Capture the cell that displays the provided text and extract its [X, Y] central coordinate. 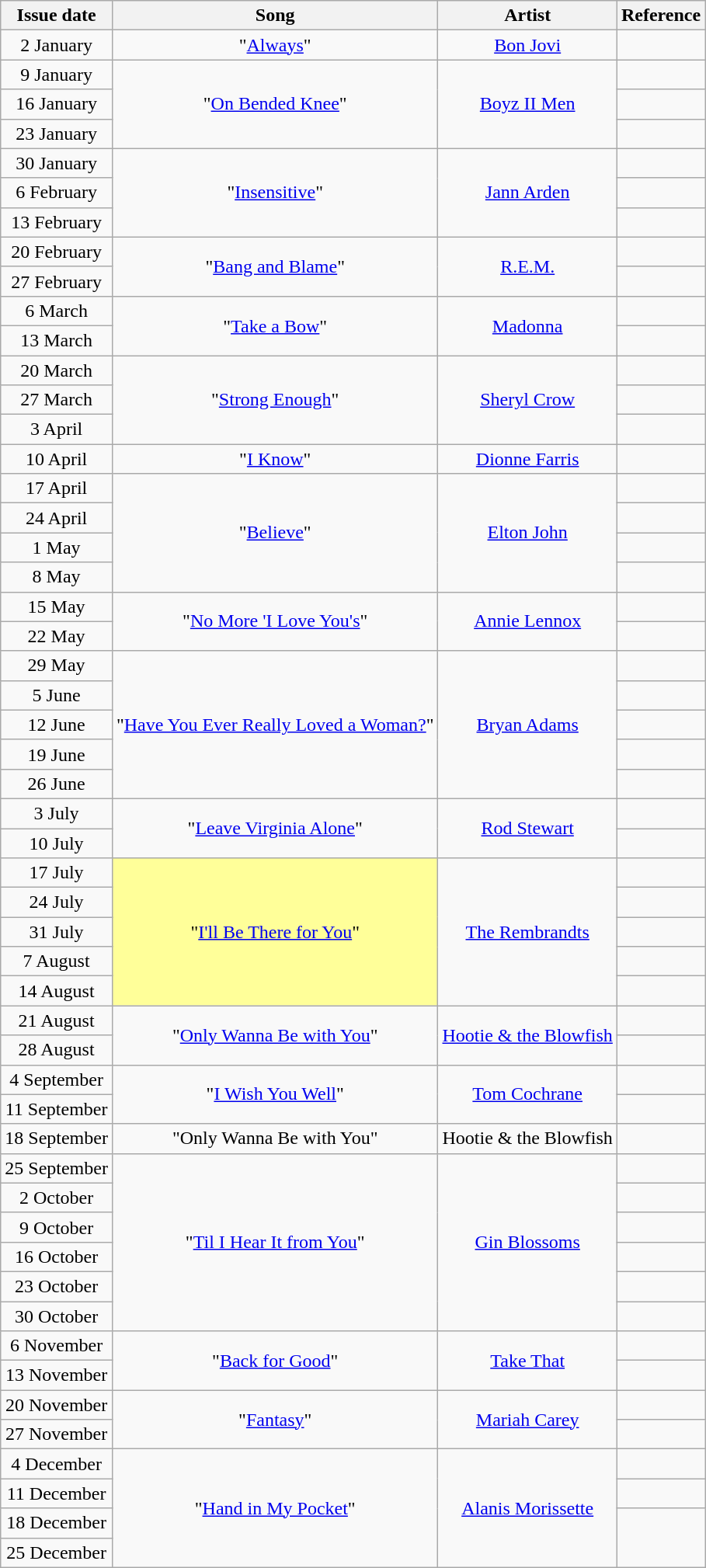
Alanis Morissette [527, 1508]
13 March [57, 340]
6 March [57, 311]
24 July [57, 902]
17 July [57, 873]
9 January [57, 75]
"Hand in My Pocket" [275, 1508]
Boyz II Men [527, 104]
"Take a Bow" [275, 325]
6 February [57, 193]
Bryan Adams [527, 725]
Song [275, 16]
31 July [57, 932]
26 June [57, 784]
Bon Jovi [527, 45]
The Rembrandts [527, 932]
20 February [57, 252]
27 March [57, 400]
"Til I Hear It from You" [275, 1242]
Rod Stewart [527, 828]
22 May [57, 636]
24 April [57, 518]
19 June [57, 754]
3 July [57, 813]
16 January [57, 104]
16 October [57, 1257]
9 October [57, 1227]
Mariah Carey [527, 1420]
27 November [57, 1434]
8 May [57, 577]
30 October [57, 1316]
7 August [57, 961]
"On Bended Knee" [275, 104]
29 May [57, 666]
"Leave Virginia Alone" [275, 828]
13 February [57, 222]
23 January [57, 134]
17 April [57, 488]
"Have You Ever Really Loved a Woman?" [275, 725]
Gin Blossoms [527, 1242]
"Back for Good" [275, 1361]
4 September [57, 1080]
20 March [57, 370]
Artist [527, 16]
15 May [57, 607]
Dionne Farris [527, 459]
"I Know" [275, 459]
"I'll Be There for You" [275, 932]
10 July [57, 843]
"Believe" [275, 533]
Issue date [57, 16]
"Insensitive" [275, 193]
Elton John [527, 533]
6 November [57, 1346]
R.E.M. [527, 266]
11 September [57, 1109]
2 January [57, 45]
20 November [57, 1405]
"Bang and Blame" [275, 266]
18 September [57, 1139]
21 August [57, 1020]
"Fantasy" [275, 1420]
Jann Arden [527, 193]
10 April [57, 459]
12 June [57, 725]
14 August [57, 991]
28 August [57, 1050]
18 December [57, 1523]
13 November [57, 1375]
"No More 'I Love You's" [275, 621]
23 October [57, 1286]
Madonna [527, 325]
11 December [57, 1493]
5 June [57, 695]
Annie Lennox [527, 621]
"Strong Enough" [275, 400]
27 February [57, 281]
Tom Cochrane [527, 1094]
"Always" [275, 45]
"I Wish You Well" [275, 1094]
Take That [527, 1361]
4 December [57, 1464]
Reference [660, 16]
Sheryl Crow [527, 400]
3 April [57, 429]
2 October [57, 1198]
25 September [57, 1168]
25 December [57, 1552]
30 January [57, 163]
1 May [57, 548]
